Provide the [x, y] coordinate of the cell's center where the given text is located.  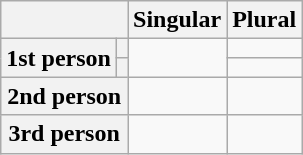
1st person [59, 58]
3rd person [64, 134]
Singular [178, 20]
2nd person [64, 96]
Plural [264, 20]
